Capture the cell that displays the provided text and extract its (x, y) central coordinate. 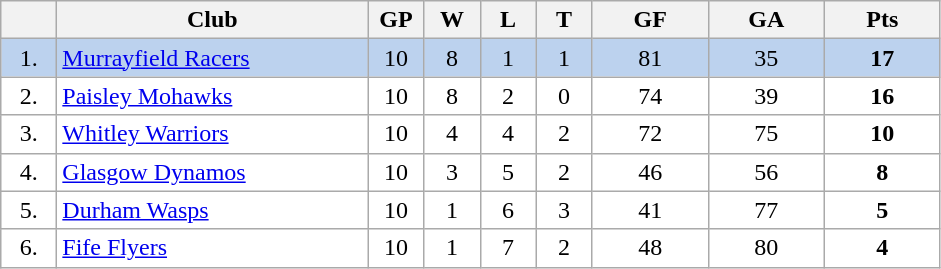
Murrayfield Racers (212, 58)
7 (508, 248)
74 (650, 96)
46 (650, 172)
Glasgow Dynamos (212, 172)
GF (650, 20)
39 (766, 96)
GA (766, 20)
Whitley Warriors (212, 134)
Durham Wasps (212, 210)
41 (650, 210)
Club (212, 20)
75 (766, 134)
4. (29, 172)
77 (766, 210)
3. (29, 134)
Paisley Mohawks (212, 96)
17 (882, 58)
48 (650, 248)
6 (508, 210)
81 (650, 58)
Fife Flyers (212, 248)
W (452, 20)
Pts (882, 20)
1. (29, 58)
80 (766, 248)
L (508, 20)
16 (882, 96)
2. (29, 96)
0 (564, 96)
T (564, 20)
56 (766, 172)
5. (29, 210)
GP (396, 20)
6. (29, 248)
35 (766, 58)
72 (650, 134)
